Find where the given text appears and provide that cell's center as (x, y) coordinate. 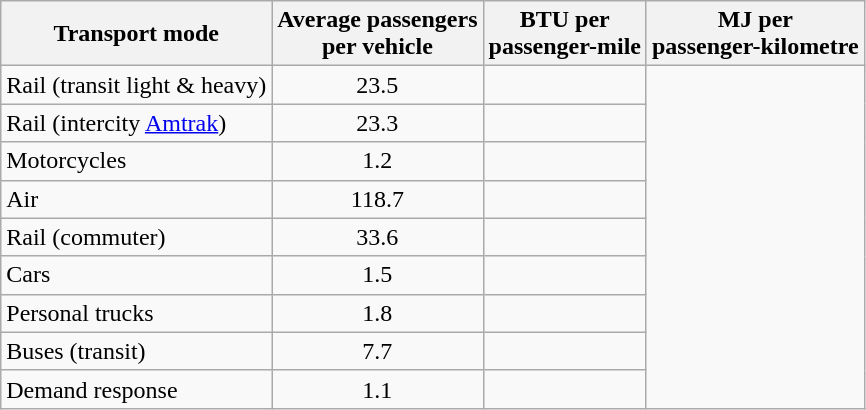
Average passengersper vehicle (378, 34)
33.6 (378, 237)
1.2 (378, 161)
1.1 (378, 389)
Motorcycles (136, 161)
118.7 (378, 199)
Cars (136, 275)
Rail (transit light & heavy) (136, 85)
Rail (commuter) (136, 237)
1.8 (378, 313)
1.5 (378, 275)
BTU per passenger-mile (564, 34)
23.3 (378, 123)
Transport mode (136, 34)
Buses (transit) (136, 351)
Demand response (136, 389)
Personal trucks (136, 313)
MJ per passenger-kilometre (755, 34)
Air (136, 199)
Rail (intercity Amtrak) (136, 123)
23.5 (378, 85)
7.7 (378, 351)
